Capture the cell that displays the provided text and extract its (x, y) central coordinate. 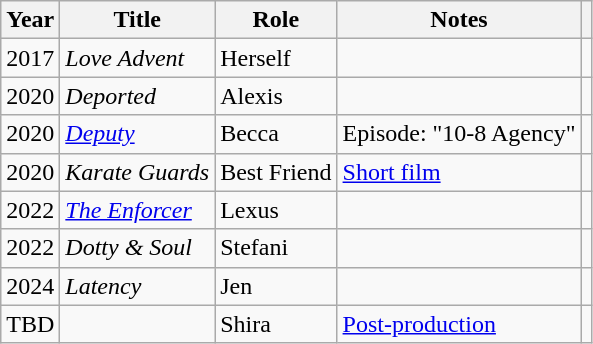
Role (276, 20)
2024 (30, 286)
Love Advent (138, 58)
Post-production (459, 324)
Latency (138, 286)
TBD (30, 324)
The Enforcer (138, 210)
2017 (30, 58)
Best Friend (276, 172)
Lexus (276, 210)
Karate Guards (138, 172)
Stefani (276, 248)
Deported (138, 96)
Jen (276, 286)
Becca (276, 134)
Dotty & Soul (138, 248)
Year (30, 20)
Short film (459, 172)
Alexis (276, 96)
Deputy (138, 134)
Episode: "10-8 Agency" (459, 134)
Herself (276, 58)
Notes (459, 20)
Shira (276, 324)
Title (138, 20)
